Return the [x, y] coordinate for the center point of the cell that contains the specified text.  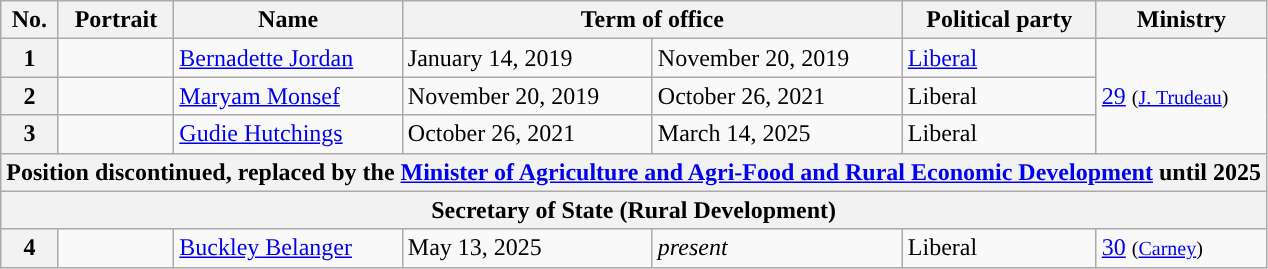
Bernadette Jordan [288, 58]
30 (Carney) [1181, 248]
No. [30, 20]
January 14, 2019 [527, 58]
1 [30, 58]
Term of office [652, 20]
Political party [999, 20]
Buckley Belanger [288, 248]
present [777, 248]
29 (J. Trudeau) [1181, 96]
Name [288, 20]
4 [30, 248]
Gudie Hutchings [288, 134]
Portrait [116, 20]
March 14, 2025 [777, 134]
Secretary of State (Rural Development) [634, 210]
Maryam Monsef [288, 96]
Ministry [1181, 20]
May 13, 2025 [527, 248]
Position discontinued, replaced by the Minister of Agriculture and Agri-Food and Rural Economic Development until 2025 [634, 172]
2 [30, 96]
3 [30, 134]
